Capture the cell that displays the provided text and extract its (x, y) central coordinate. 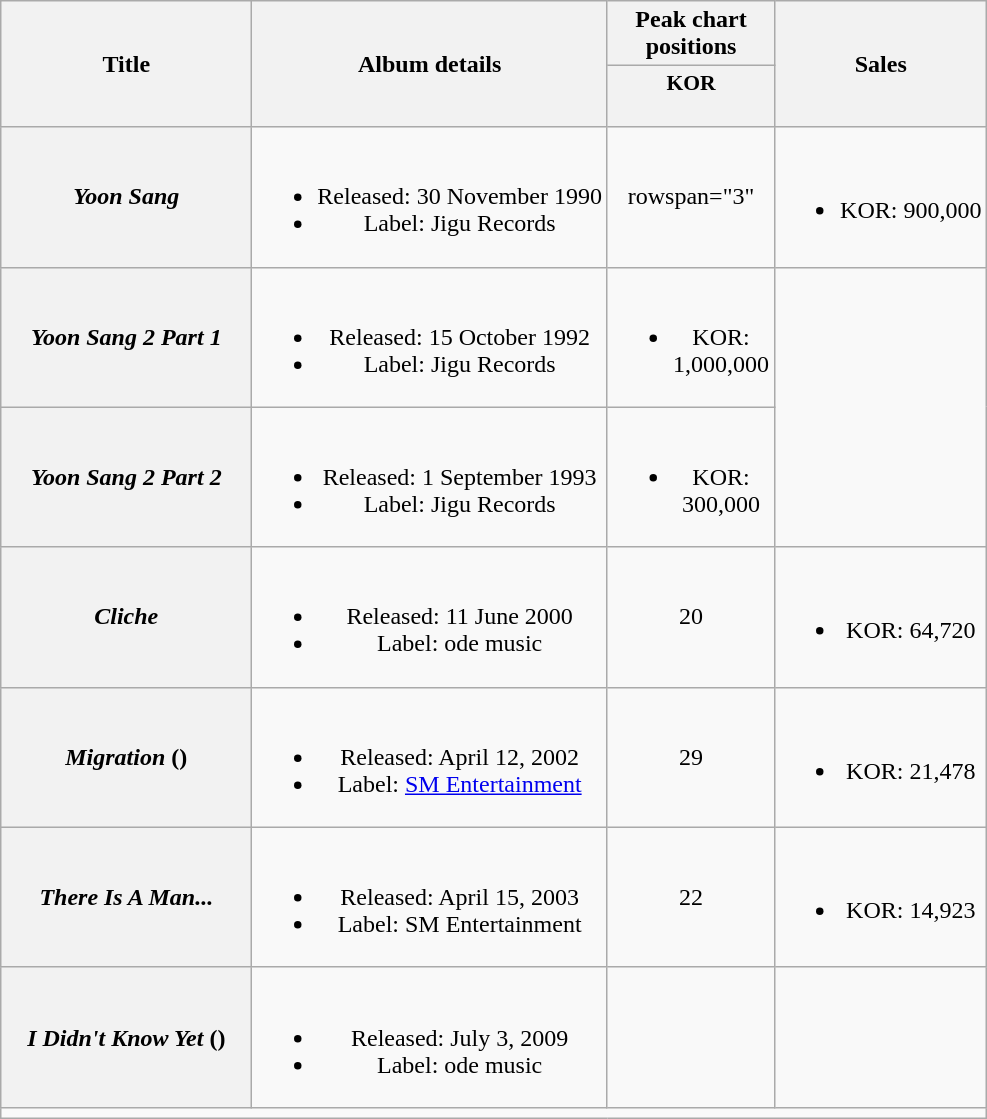
Yoon Sang (126, 197)
Released: July 3, 2009Label: ode music (430, 1037)
KOR: 64,720 (881, 617)
Peak chart positions (690, 34)
KOR: 21,478 (881, 757)
Released: 30 November 1990Label: Jigu Records (430, 197)
KOR: 900,000 (881, 197)
rowspan="3" (690, 197)
Released: 1 September 1993Label: Jigu Records (430, 477)
Released: April 15, 2003Label: SM Entertainment (430, 897)
Released: 11 June 2000Label: ode music (430, 617)
Sales (881, 64)
Released: 15 October 1992Label: Jigu Records (430, 337)
Released: April 12, 2002Label: SM Entertainment (430, 757)
Migration () (126, 757)
KOR (690, 96)
KOR: 14,923 (881, 897)
Yoon Sang 2 Part 1 (126, 337)
KOR: 1,000,000 (690, 337)
KOR: 300,000 (690, 477)
Yoon Sang 2 Part 2 (126, 477)
Title (126, 64)
29 (690, 757)
22 (690, 897)
Cliche (126, 617)
I Didn't Know Yet () (126, 1037)
There Is A Man... (126, 897)
Album details (430, 64)
20 (690, 617)
